Identify which cell holds the provided text, then report its [x, y] central coordinate. 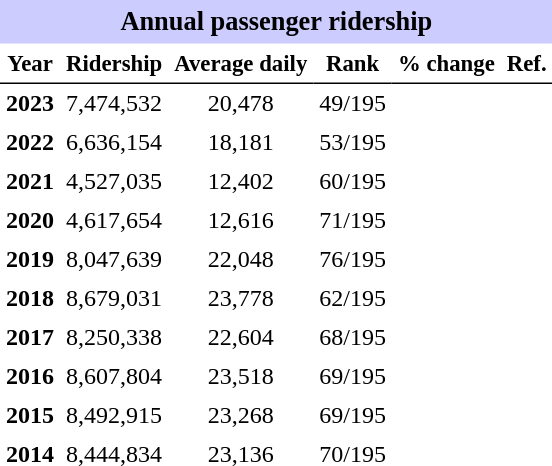
12,616 [240, 220]
2018 [30, 298]
7,474,532 [114, 104]
4,527,035 [114, 182]
Year [30, 64]
76/195 [352, 260]
71/195 [352, 220]
23,518 [240, 376]
2020 [30, 220]
12,402 [240, 182]
6,636,154 [114, 142]
2022 [30, 142]
60/195 [352, 182]
2016 [30, 376]
2023 [30, 104]
62/195 [352, 298]
68/195 [352, 338]
53/195 [352, 142]
Ridership [114, 64]
22,048 [240, 260]
Rank [352, 64]
8,047,639 [114, 260]
20,478 [240, 104]
18,181 [240, 142]
8,250,338 [114, 338]
2021 [30, 182]
22,604 [240, 338]
8,492,915 [114, 416]
23,268 [240, 416]
4,617,654 [114, 220]
Average daily [240, 64]
23,778 [240, 298]
2019 [30, 260]
2015 [30, 416]
8,679,031 [114, 298]
% change [446, 64]
8,607,804 [114, 376]
49/195 [352, 104]
2017 [30, 338]
